Capture the cell that displays the provided text and extract its (X, Y) central coordinate. 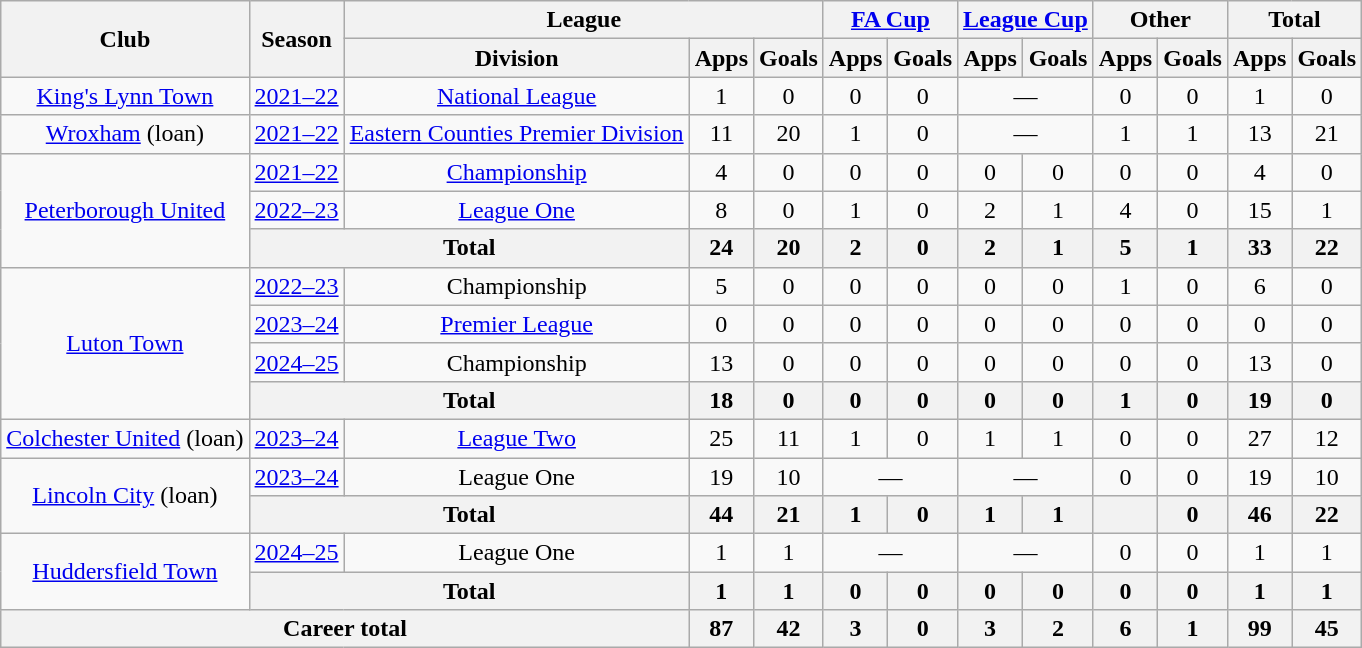
45 (1327, 629)
FA Cup (890, 20)
33 (1259, 248)
Lincoln City (loan) (125, 496)
Career total (345, 629)
Other (1160, 20)
Colchester United (loan) (125, 438)
42 (789, 629)
18 (721, 400)
League (584, 20)
Club (125, 39)
44 (721, 515)
25 (721, 438)
Peterborough United (125, 210)
King's Lynn Town (125, 96)
League Two (516, 438)
27 (1259, 438)
League Cup (1026, 20)
24 (721, 248)
46 (1259, 515)
Premier League (516, 324)
Season (296, 39)
Eastern Counties Premier Division (516, 134)
Division (516, 58)
National League (516, 96)
99 (1259, 629)
87 (721, 629)
8 (721, 210)
Luton Town (125, 343)
Huddersfield Town (125, 572)
Wroxham (loan) (125, 134)
15 (1259, 210)
12 (1327, 438)
